Locate the cell with the specified text and output its [x, y] center coordinate. 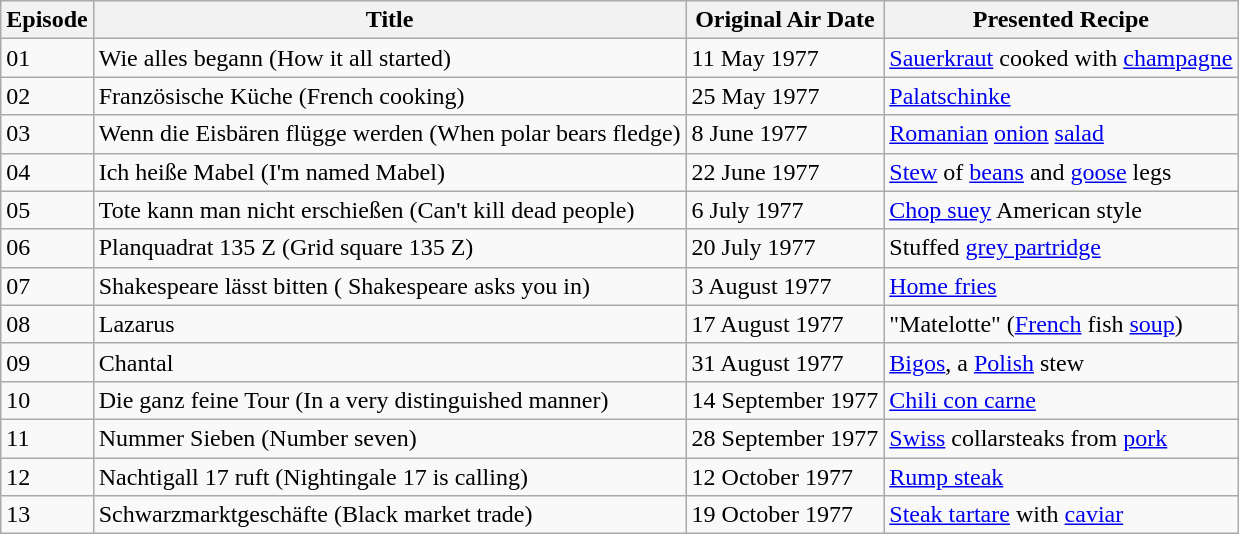
Die ganz feine Tour (In a very distinguished manner) [390, 400]
Rump steak [1061, 477]
Sauerkraut cooked with champagne [1061, 58]
03 [47, 134]
10 [47, 400]
Palatschinke [1061, 96]
Steak tartare with caviar [1061, 515]
11 May 1977 [785, 58]
04 [47, 172]
8 June 1977 [785, 134]
09 [47, 362]
Stuffed grey partridge [1061, 248]
11 [47, 438]
Swiss collarsteaks from pork [1061, 438]
Nachtigall 17 ruft (Nightingale 17 is calling) [390, 477]
Original Air Date [785, 20]
Wie alles begann (How it all started) [390, 58]
Chantal [390, 362]
06 [47, 248]
Lazarus [390, 324]
Nummer Sieben (Number seven) [390, 438]
12 October 1977 [785, 477]
Shakespeare lässt bitten ( Shakespeare asks you in) [390, 286]
Presented Recipe [1061, 20]
13 [47, 515]
Chop suey American style [1061, 210]
28 September 1977 [785, 438]
20 July 1977 [785, 248]
22 June 1977 [785, 172]
02 [47, 96]
Planquadrat 135 Z (Grid square 135 Z) [390, 248]
"Matelotte" (French fish soup) [1061, 324]
Romanian onion salad [1061, 134]
6 July 1977 [785, 210]
Ich heiße Mabel (I'm named Mabel) [390, 172]
Tote kann man nicht erschießen (Can't kill dead people) [390, 210]
Stew of beans and goose legs [1061, 172]
05 [47, 210]
08 [47, 324]
Französische Küche (French cooking) [390, 96]
3 August 1977 [785, 286]
25 May 1977 [785, 96]
Schwarzmarktgeschäfte (Black market trade) [390, 515]
14 September 1977 [785, 400]
Episode [47, 20]
12 [47, 477]
01 [47, 58]
07 [47, 286]
19 October 1977 [785, 515]
Wenn die Eisbären flügge werden (When polar bears fledge) [390, 134]
Title [390, 20]
Bigos, a Polish stew [1061, 362]
Home fries [1061, 286]
Chili con carne [1061, 400]
31 August 1977 [785, 362]
17 August 1977 [785, 324]
